Output the [X, Y] coordinate of the center of the cell containing the given text.  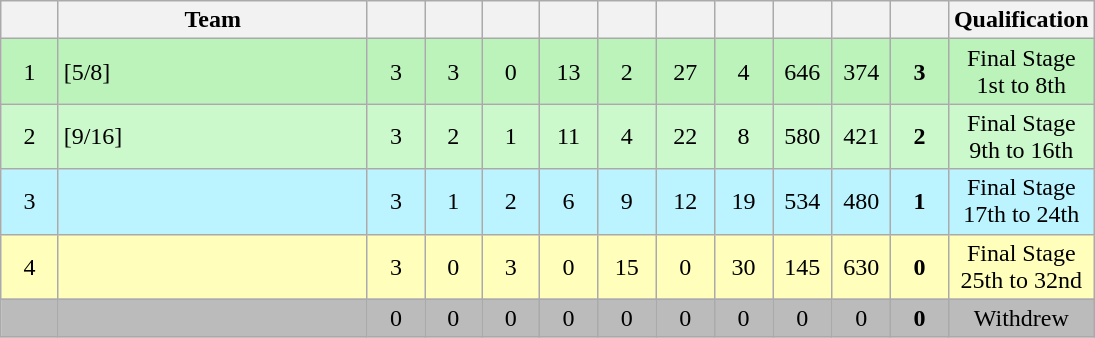
Final Stage 17th to 24th [1021, 202]
19 [743, 202]
12 [685, 202]
145 [802, 266]
8 [743, 136]
374 [862, 72]
15 [627, 266]
534 [802, 202]
30 [743, 266]
Final Stage 1st to 8th [1021, 72]
11 [568, 136]
Withdrew [1021, 318]
6 [568, 202]
Team [212, 20]
646 [802, 72]
[5/8] [212, 72]
[9/16] [212, 136]
22 [685, 136]
Final Stage 25th to 32nd [1021, 266]
630 [862, 266]
9 [627, 202]
27 [685, 72]
Qualification [1021, 20]
480 [862, 202]
421 [862, 136]
580 [802, 136]
Final Stage 9th to 16th [1021, 136]
13 [568, 72]
